Identify which cell holds the provided text, then report its [X, Y] central coordinate. 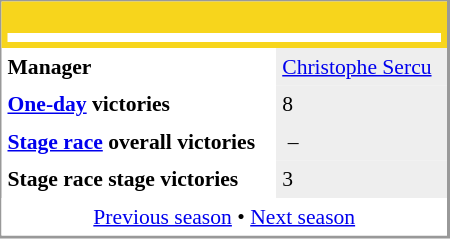
3 [362, 179]
Christophe Sercu [362, 67]
One-day victories [140, 105]
Stage race overall victories [140, 142]
Stage race stage victories [140, 179]
Previous season • Next season [225, 217]
– [362, 142]
Manager [140, 67]
8 [362, 105]
